Locate the cell with the specified text and output its (X, Y) center coordinate. 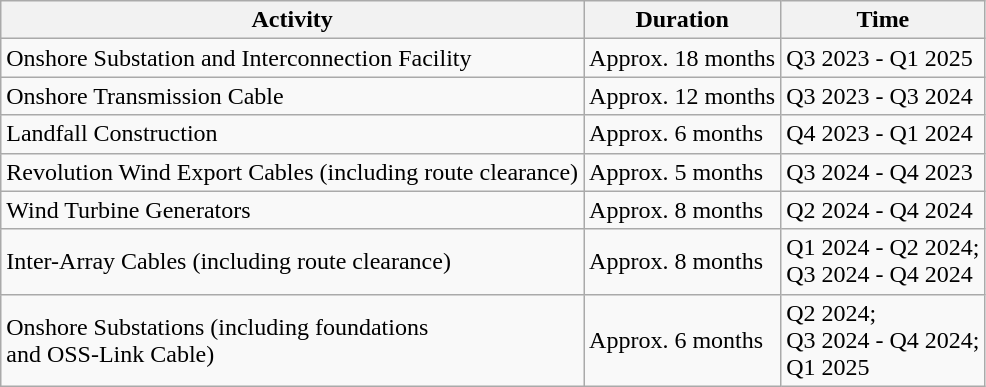
Onshore Substations (including foundationsand OSS-Link Cable) (292, 340)
Revolution Wind Export Cables (including route clearance) (292, 172)
Q3 2024 - Q4 2023 (883, 172)
Approx. 18 months (682, 58)
Time (883, 20)
Approx. 12 months (682, 96)
Approx. 5 months (682, 172)
Activity (292, 20)
Onshore Substation and Interconnection Facility (292, 58)
Duration (682, 20)
Q3 2023 - Q1 2025 (883, 58)
Q3 2023 - Q3 2024 (883, 96)
Q4 2023 - Q1 2024 (883, 134)
Q2 2024;Q3 2024 - Q4 2024;Q1 2025 (883, 340)
Q1 2024 - Q2 2024;Q3 2024 - Q4 2024 (883, 262)
Q2 2024 - Q4 2024 (883, 210)
Inter-Array Cables (including route clearance) (292, 262)
Landfall Construction (292, 134)
Onshore Transmission Cable (292, 96)
Wind Turbine Generators (292, 210)
